Determine the (x, y) coordinate at the center of the cell enclosing the given text.  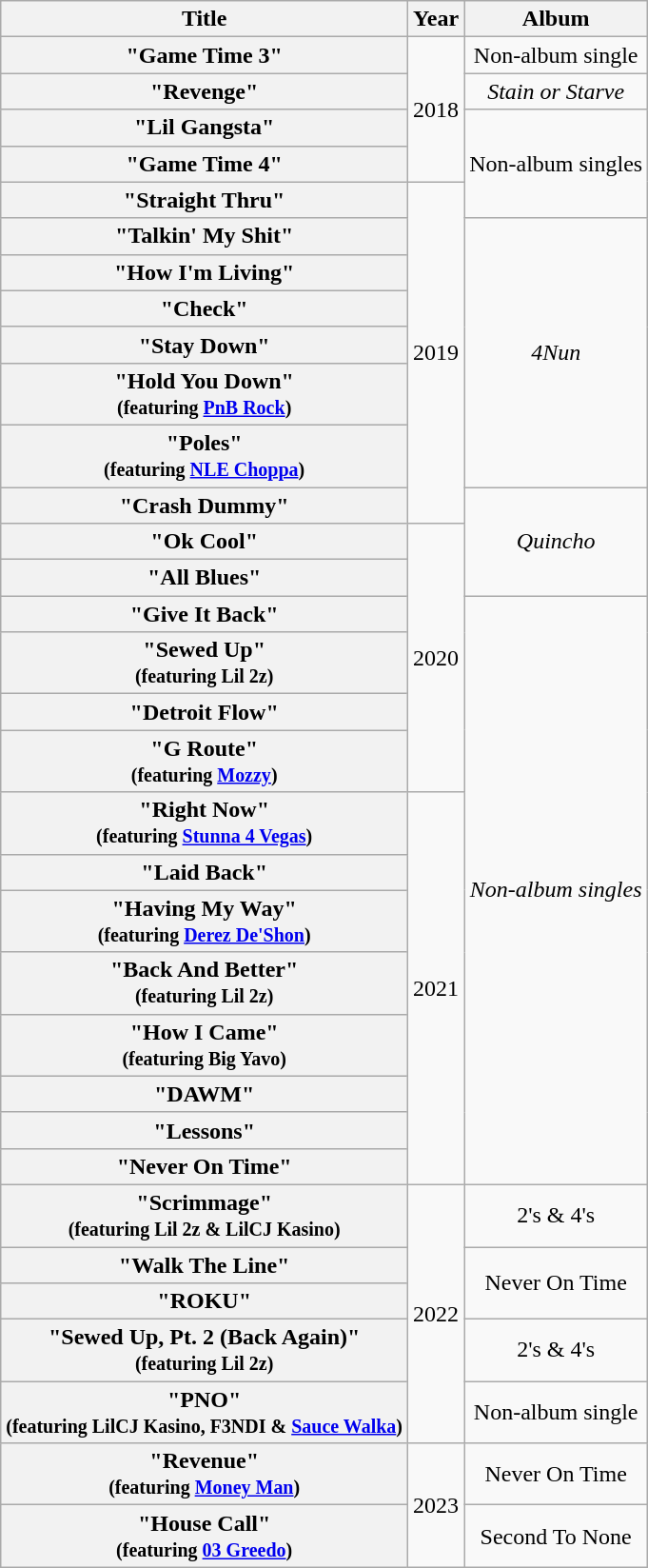
"How I Came"(featuring Big Yavo) (205, 1045)
"Back And Better"(featuring Lil 2z) (205, 982)
"Detroit Flow" (205, 712)
"Revenue"(featuring Money Man) (205, 1474)
"DAWM" (205, 1094)
"All Blues" (205, 578)
"Give It Back" (205, 614)
Year (436, 19)
"Sewed Up, Pt. 2 (Back Again)"(featuring Lil 2z) (205, 1350)
Album (556, 19)
"Talkin' My Shit" (205, 236)
"Lil Gangsta" (205, 128)
"Straight Thru" (205, 200)
"PNO"(featuring LilCJ Kasino, F3NDI & Sauce Walka) (205, 1413)
Quincho (556, 542)
2020 (436, 658)
"Sewed Up"(featuring Lil 2z) (205, 663)
"Never On Time" (205, 1166)
"House Call"(featuring 03 Greedo) (205, 1537)
"Crash Dummy" (205, 506)
2023 (436, 1505)
"ROKU" (205, 1301)
"Laid Back" (205, 872)
Title (205, 19)
"Poles"(featuring NLE Choppa) (205, 455)
4Nun (556, 352)
"Lessons" (205, 1130)
"Ok Cool" (205, 542)
"Hold You Down"(featuring PnB Rock) (205, 394)
"Game Time 4" (205, 164)
2019 (436, 352)
"Right Now"(featuring Stunna 4 Vegas) (205, 823)
2022 (436, 1314)
"Check" (205, 308)
2021 (436, 988)
"Having My Way"(featuring Derez De'Shon) (205, 922)
"Scrimmage"(featuring Lil 2z & LilCJ Kasino) (205, 1215)
"How I'm Living" (205, 272)
"G Route"(featuring Mozzy) (205, 762)
"Walk The Line" (205, 1265)
"Game Time 3" (205, 55)
Stain or Starve (556, 91)
2018 (436, 109)
"Stay Down" (205, 345)
Second To None (556, 1537)
"Revenge" (205, 91)
